Return the (X, Y) coordinate for the center point of the cell that contains the specified text.  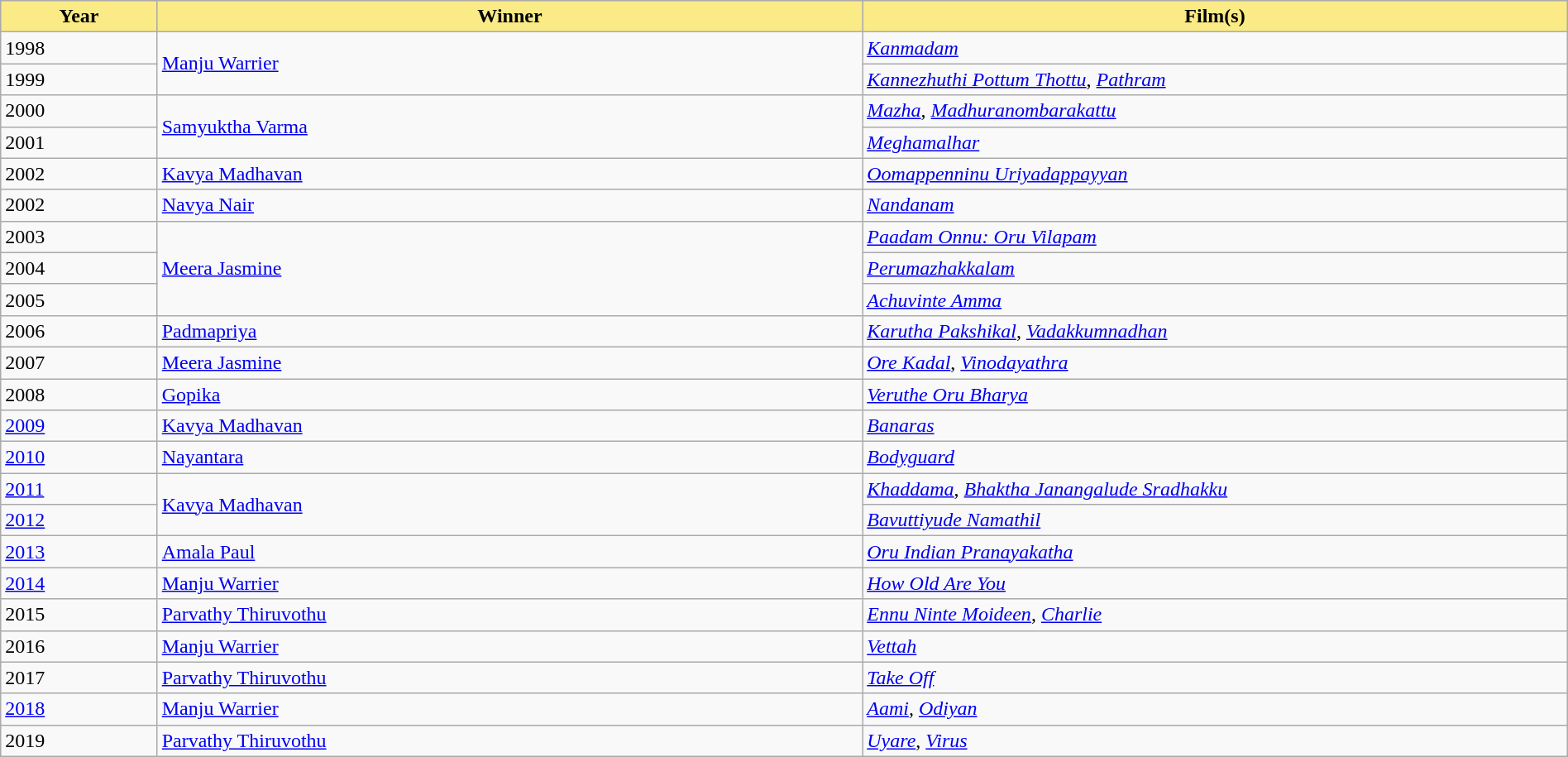
Aami, Odiyan (1216, 709)
Ore Kadal, Vinodayathra (1216, 362)
2007 (79, 362)
2019 (79, 740)
Nandanam (1216, 205)
Padmapriya (509, 331)
2014 (79, 583)
1998 (79, 48)
2016 (79, 646)
Oru Indian Pranayakatha (1216, 552)
2012 (79, 520)
2015 (79, 615)
Winner (509, 17)
Gopika (509, 395)
2011 (79, 489)
Meghamalhar (1216, 142)
Bavuttiyude Namathil (1216, 520)
How Old Are You (1216, 583)
Perumazhakkalam (1216, 268)
2013 (79, 552)
Samyuktha Varma (509, 127)
2008 (79, 395)
Uyare, Virus (1216, 740)
Oomappenninu Uriyadappayyan (1216, 174)
Film(s) (1216, 17)
2003 (79, 237)
Navya Nair (509, 205)
2001 (79, 142)
2004 (79, 268)
2009 (79, 426)
2005 (79, 299)
2010 (79, 458)
2006 (79, 331)
Kanmadam (1216, 48)
Ennu Ninte Moideen, Charlie (1216, 615)
Take Off (1216, 678)
Nayantara (509, 458)
Amala Paul (509, 552)
Achuvinte Amma (1216, 299)
Year (79, 17)
2000 (79, 111)
Mazha, Madhuranombarakattu (1216, 111)
Bodyguard (1216, 458)
Paadam Onnu: Oru Vilapam (1216, 237)
Vettah (1216, 646)
2017 (79, 678)
Kannezhuthi Pottum Thottu, Pathram (1216, 79)
1999 (79, 79)
2018 (79, 709)
Veruthe Oru Bharya (1216, 395)
Banaras (1216, 426)
Khaddama, Bhaktha Janangalude Sradhakku (1216, 489)
Karutha Pakshikal, Vadakkumnadhan (1216, 331)
